Locate the cell with the specified text and output its [x, y] center coordinate. 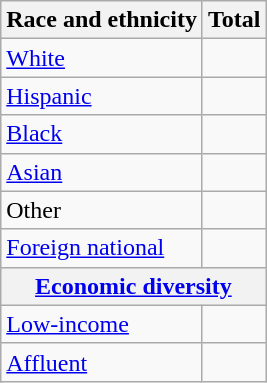
Race and ethnicity [102, 20]
Foreign national [102, 248]
Other [102, 210]
Affluent [102, 362]
Low-income [102, 324]
White [102, 58]
Total [234, 20]
Black [102, 134]
Economic diversity [134, 286]
Asian [102, 172]
Hispanic [102, 96]
